Extract the [x, y] coordinate from the center of the cell holding the provided text.  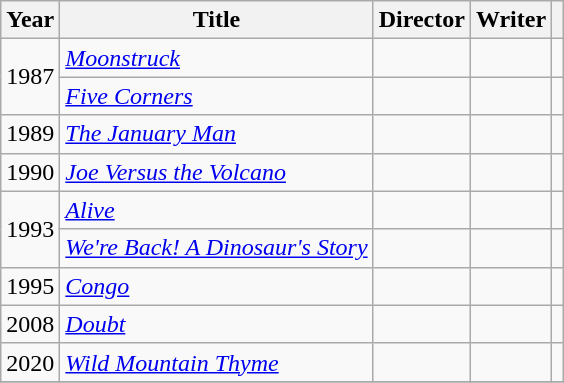
We're Back! A Dinosaur's Story [216, 248]
Doubt [216, 324]
1990 [30, 172]
Title [216, 20]
Joe Versus the Volcano [216, 172]
1993 [30, 229]
Five Corners [216, 96]
Alive [216, 210]
Director [422, 20]
1987 [30, 77]
Congo [216, 286]
1995 [30, 286]
Year [30, 20]
2020 [30, 362]
2008 [30, 324]
Moonstruck [216, 58]
1989 [30, 134]
Writer [510, 20]
The January Man [216, 134]
Wild Mountain Thyme [216, 362]
